Provide the [X, Y] coordinate of the cell's center where the given text is located.  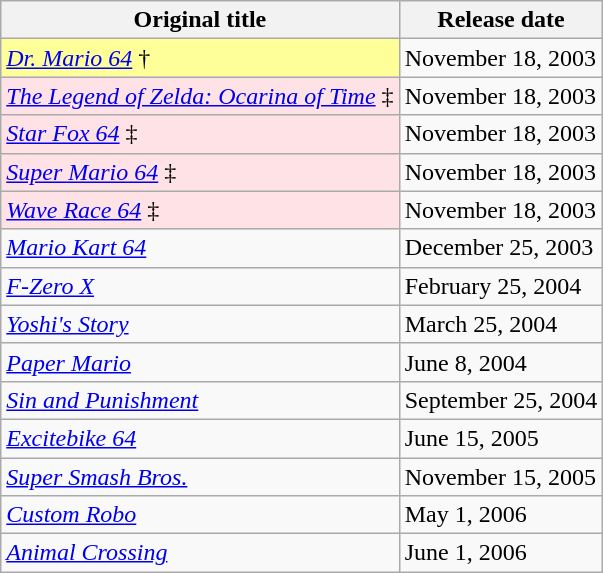
Yoshi's Story [200, 324]
Mario Kart 64 [200, 248]
Star Fox 64 ‡ [200, 134]
Release date [501, 20]
Excitebike 64 [200, 438]
March 25, 2004 [501, 324]
September 25, 2004 [501, 400]
Sin and Punishment [200, 400]
Custom Robo [200, 515]
Paper Mario [200, 362]
The Legend of Zelda: Ocarina of Time ‡ [200, 96]
June 8, 2004 [501, 362]
June 15, 2005 [501, 438]
May 1, 2006 [501, 515]
Original title [200, 20]
Super Mario 64 ‡ [200, 172]
Dr. Mario 64 † [200, 58]
Wave Race 64 ‡ [200, 210]
December 25, 2003 [501, 248]
Super Smash Bros. [200, 477]
February 25, 2004 [501, 286]
June 1, 2006 [501, 553]
F-Zero X [200, 286]
Animal Crossing [200, 553]
November 15, 2005 [501, 477]
